Locate the cell with the specified text and output its [X, Y] center coordinate. 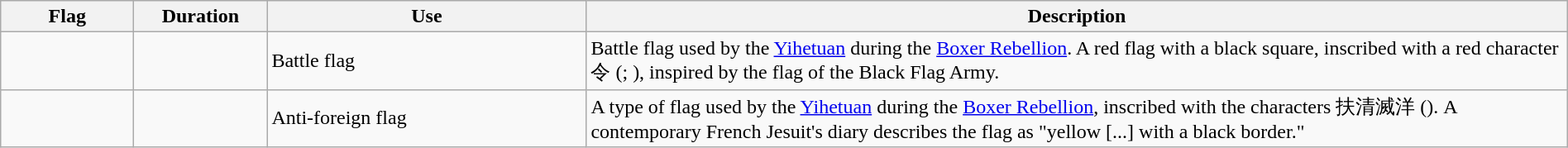
Use [427, 17]
Anti-foreign flag [427, 118]
Flag [68, 17]
Battle flag [427, 61]
Duration [200, 17]
Description [1077, 17]
